Return the [x, y] coordinate for the center point of the cell that contains the specified text.  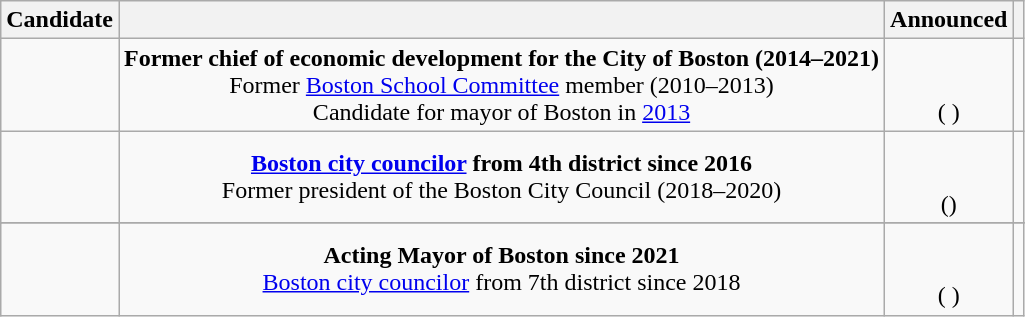
Boston city councilor from 4th district since 2016Former president of the Boston City Council (2018–2020) [501, 177]
Candidate [60, 20]
() [949, 177]
Acting Mayor of Boston since 2021Boston city councilor from 7th district since 2018 [501, 269]
Announced [949, 20]
